Scan for the cell matching the given text and deliver its (x, y) coordinate at center. 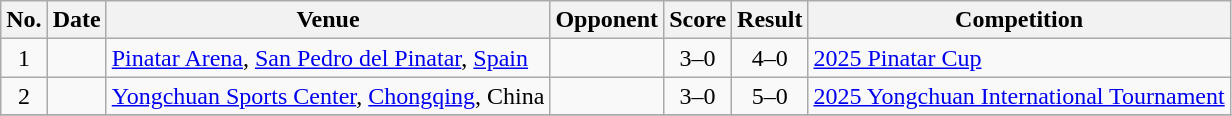
2 (24, 96)
Result (770, 20)
Yongchuan Sports Center, Chongqing, China (328, 96)
Competition (1019, 20)
Score (698, 20)
No. (24, 20)
5–0 (770, 96)
Opponent (607, 20)
4–0 (770, 58)
Venue (328, 20)
2025 Yongchuan International Tournament (1019, 96)
Date (76, 20)
2025 Pinatar Cup (1019, 58)
1 (24, 58)
Pinatar Arena, San Pedro del Pinatar, Spain (328, 58)
